Determine the (X, Y) coordinate at the center of the cell enclosing the given text.  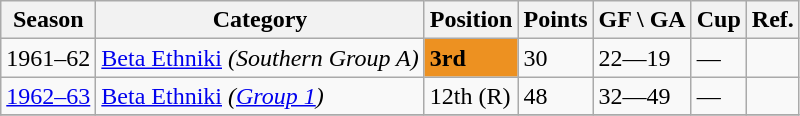
Cup (718, 20)
12th (R) (471, 96)
22—19 (642, 58)
3rd (471, 58)
Beta Ethniki (Group 1) (260, 96)
48 (556, 96)
Season (48, 20)
1961–62 (48, 58)
Ref. (772, 20)
Beta Ethniki (Southern Group A) (260, 58)
1962–63 (48, 96)
Category (260, 20)
32—49 (642, 96)
Points (556, 20)
30 (556, 58)
GF \ GA (642, 20)
Position (471, 20)
